Provide the (X, Y) coordinate of the cell's center where the given text is located.  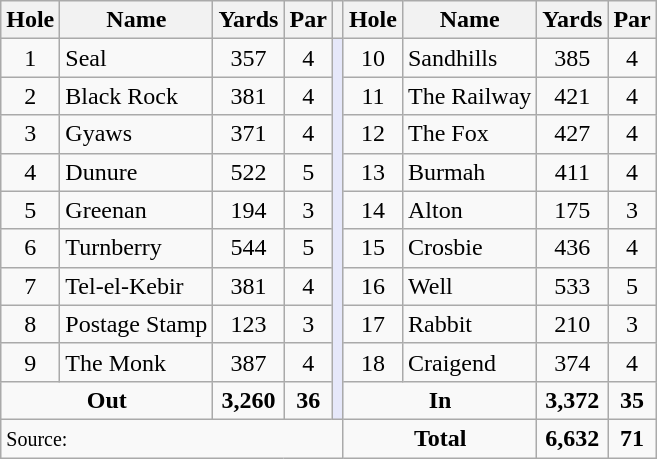
Seal (136, 58)
Burmah (469, 172)
Postage Stamp (136, 324)
18 (372, 362)
12 (372, 134)
194 (248, 210)
Black Rock (136, 96)
3,372 (572, 400)
Well (469, 286)
387 (248, 362)
374 (572, 362)
Alton (469, 210)
Sandhills (469, 58)
7 (30, 286)
371 (248, 134)
Craigend (469, 362)
The Fox (469, 134)
Source: (172, 438)
36 (308, 400)
The Railway (469, 96)
2 (30, 96)
1 (30, 58)
Tel-el-Kebir (136, 286)
Greenan (136, 210)
14 (372, 210)
522 (248, 172)
175 (572, 210)
427 (572, 134)
11 (372, 96)
Total (440, 438)
16 (372, 286)
6,632 (572, 438)
Gyaws (136, 134)
Dunure (136, 172)
9 (30, 362)
210 (572, 324)
411 (572, 172)
Out (107, 400)
357 (248, 58)
544 (248, 248)
436 (572, 248)
6 (30, 248)
533 (572, 286)
385 (572, 58)
8 (30, 324)
15 (372, 248)
In (440, 400)
Rabbit (469, 324)
17 (372, 324)
123 (248, 324)
10 (372, 58)
421 (572, 96)
Turnberry (136, 248)
35 (632, 400)
13 (372, 172)
3,260 (248, 400)
The Monk (136, 362)
71 (632, 438)
Crosbie (469, 248)
